Detect which cell encompasses the target text, then output its (x, y) center coordinate. 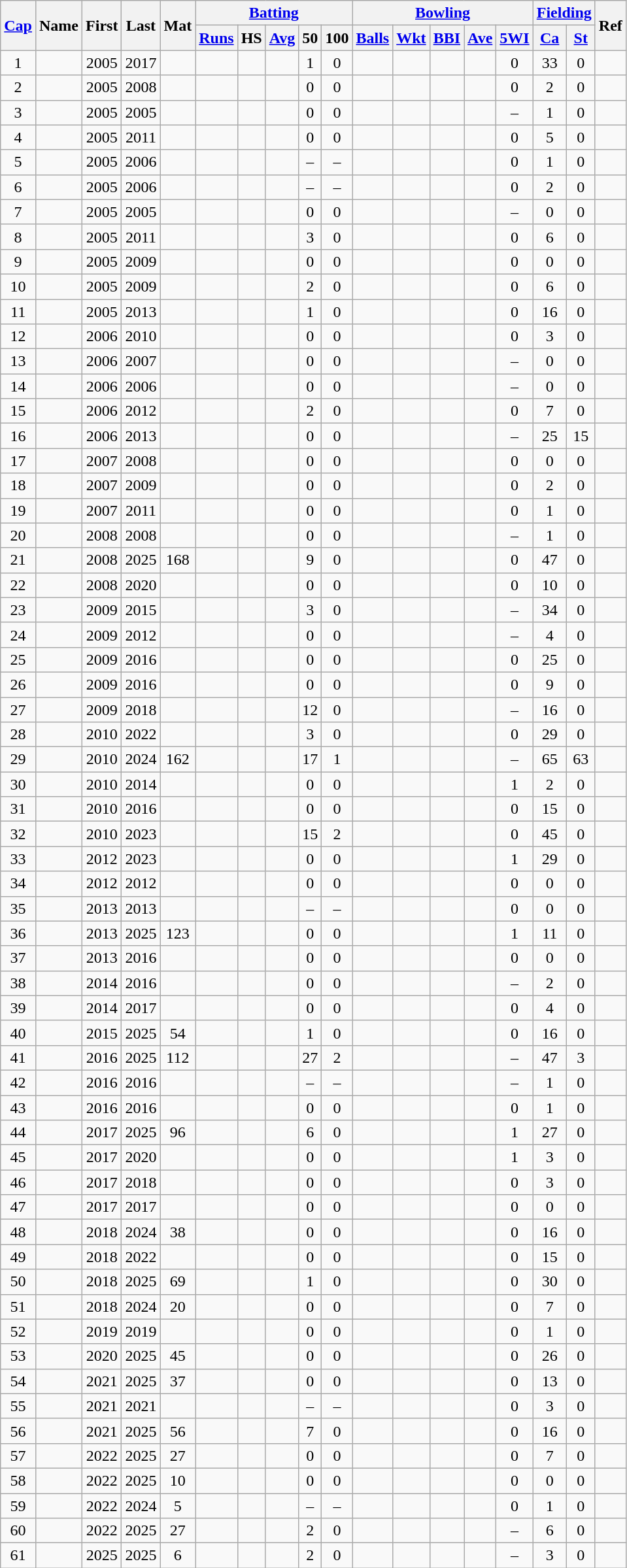
55 (18, 1406)
Wkt (411, 38)
HS (251, 38)
Batting (274, 13)
69 (178, 1282)
19 (18, 510)
40 (18, 1033)
St (581, 38)
28 (18, 735)
41 (18, 1058)
57 (18, 1456)
49 (18, 1257)
162 (178, 759)
52 (18, 1331)
Mat (178, 25)
14 (18, 386)
Ref (611, 25)
42 (18, 1082)
36 (18, 933)
65 (549, 759)
60 (18, 1531)
Ca (549, 38)
61 (18, 1556)
5WI (515, 38)
21 (18, 560)
35 (18, 909)
Ave (480, 38)
53 (18, 1356)
Last (141, 25)
63 (581, 759)
First (102, 25)
Balls (373, 38)
23 (18, 610)
59 (18, 1505)
8 (18, 237)
39 (18, 1008)
31 (18, 809)
24 (18, 635)
Avg (282, 38)
43 (18, 1108)
51 (18, 1307)
22 (18, 585)
18 (18, 486)
Bowling (443, 13)
100 (337, 38)
BBI (447, 38)
Cap (18, 25)
112 (178, 1058)
32 (18, 834)
Runs (216, 38)
Fielding (564, 13)
96 (178, 1133)
46 (18, 1182)
58 (18, 1480)
48 (18, 1232)
Name (59, 25)
123 (178, 933)
44 (18, 1133)
168 (178, 560)
